From the cell containing the given text, extract its center point as (X, Y) coordinate. 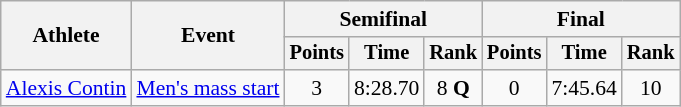
3 (317, 88)
Semifinal (384, 19)
8 Q (453, 88)
Final (580, 19)
Event (208, 36)
0 (514, 88)
8:28.70 (386, 88)
Athlete (66, 36)
10 (651, 88)
7:45.64 (584, 88)
Men's mass start (208, 88)
Alexis Contin (66, 88)
